From the cell containing the given text, extract its center point as (X, Y) coordinate. 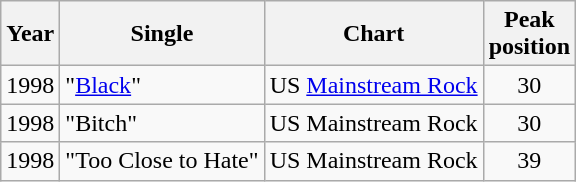
Peakposition (529, 34)
"Bitch" (162, 123)
"Black" (162, 85)
Year (30, 34)
Single (162, 34)
39 (529, 161)
"Too Close to Hate" (162, 161)
Chart (374, 34)
